Search for the cell housing the specified text and yield its [X, Y] center coordinate. 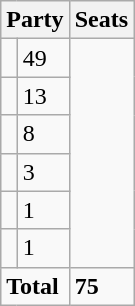
49 [43, 58]
Total [35, 286]
8 [43, 134]
75 [101, 286]
3 [43, 172]
Seats [101, 20]
Party [35, 20]
13 [43, 96]
